Provide the [X, Y] coordinate of the cell's center where the given text is located.  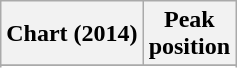
Peakposition [189, 34]
Chart (2014) [72, 34]
